Pinpoint the cell where the given text exists, returning its [x, y] midpoint coordinate. 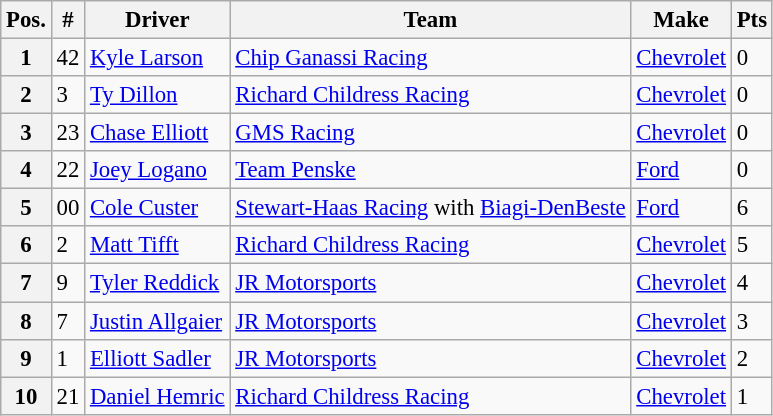
21 [68, 396]
Matt Tifft [158, 245]
Kyle Larson [158, 58]
10 [26, 396]
Tyler Reddick [158, 283]
Joey Logano [158, 170]
Cole Custer [158, 208]
42 [68, 58]
Justin Allgaier [158, 321]
Team Penske [430, 170]
Daniel Hemric [158, 396]
Chase Elliott [158, 133]
Make [681, 20]
Team [430, 20]
Chip Ganassi Racing [430, 58]
GMS Racing [430, 133]
00 [68, 208]
23 [68, 133]
Pos. [26, 20]
# [68, 20]
Elliott Sadler [158, 358]
Pts [752, 20]
Ty Dillon [158, 95]
22 [68, 170]
Driver [158, 20]
8 [26, 321]
Stewart-Haas Racing with Biagi-DenBeste [430, 208]
